Scan for the cell matching the given text and deliver its (X, Y) coordinate at center. 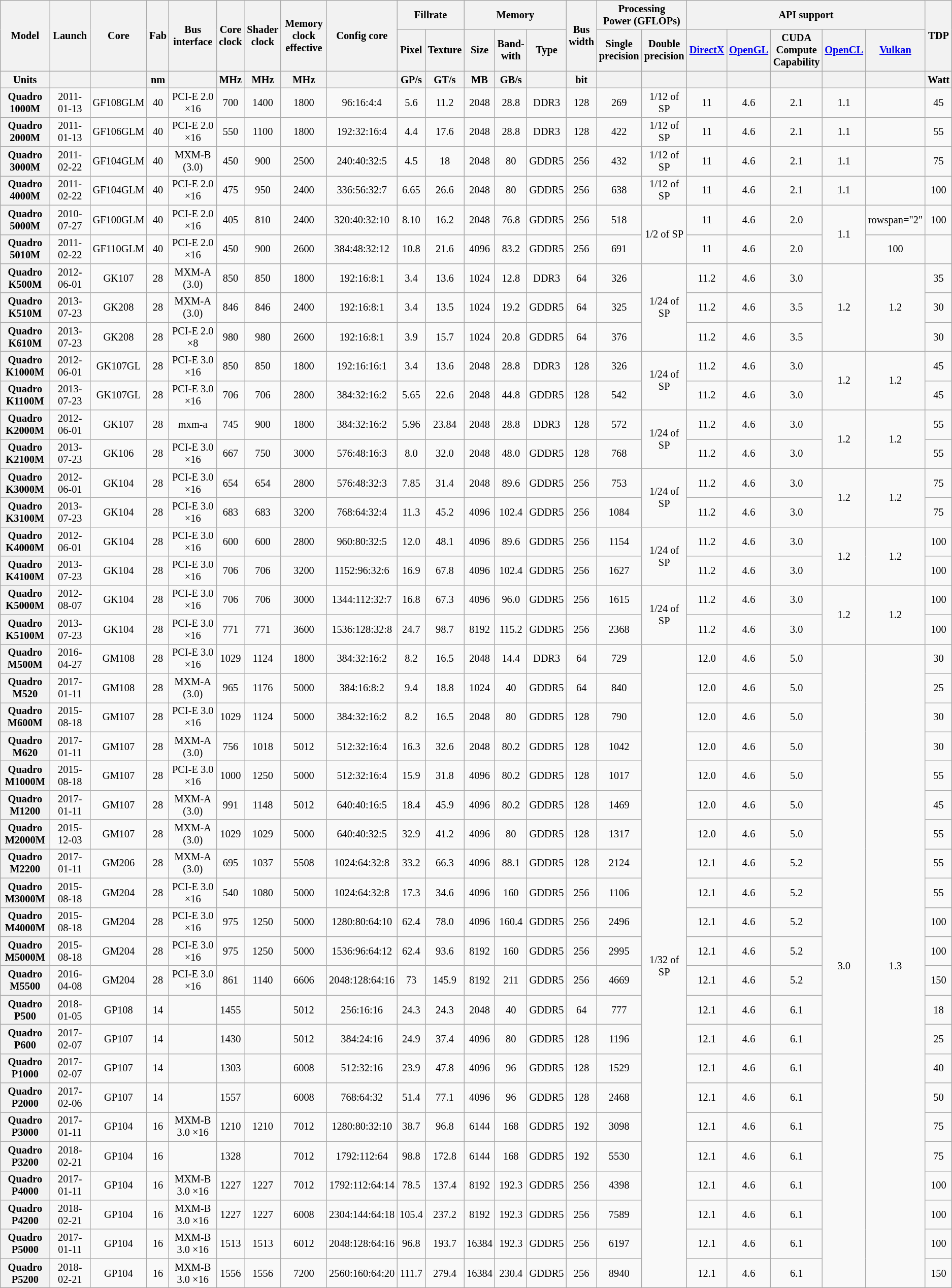
Quadro P2000 (25, 1098)
540 (231, 893)
19.2 (511, 308)
753 (619, 483)
1018 (263, 747)
1536:96:64:12 (362, 951)
1627 (619, 571)
Quadro P500 (25, 1010)
8940 (619, 1273)
1017 (619, 775)
35 (938, 278)
384:16:8:2 (362, 688)
111.7 (411, 1273)
237.2 (445, 1214)
768:64:32 (362, 1098)
667 (231, 454)
DirectX (707, 50)
Quadro P3000 (25, 1127)
Fillrate (431, 15)
1154 (619, 541)
376 (619, 337)
768 (619, 454)
Quadro P5000 (25, 1244)
269 (619, 103)
Quadro M4000M (25, 922)
6606 (304, 980)
1/32 of SP (664, 966)
17.6 (445, 132)
CUDAComputeCapability (796, 50)
1328 (231, 1156)
47.8 (445, 1068)
Vulkan (896, 50)
96.0 (511, 600)
550 (231, 132)
279.4 (445, 1273)
ProcessingPower (GFLOPs) (642, 15)
5.96 (411, 425)
256:16:16 (362, 1010)
145.9 (445, 980)
Coreclock (231, 36)
2012-08-07 (70, 600)
Size (479, 50)
Watt (938, 80)
Quadro M600M (25, 717)
GP/s (411, 80)
1792:112:64:14 (362, 1185)
Quadro K5100M (25, 629)
4398 (619, 1185)
32.0 (445, 454)
991 (231, 805)
15.7 (445, 337)
76.8 (511, 220)
240:40:32:5 (362, 161)
67.3 (445, 600)
4.4 (411, 132)
nm (158, 80)
66.3 (445, 863)
23.84 (445, 425)
105.4 (411, 1214)
6.65 (411, 190)
21.6 (445, 249)
20.8 (511, 337)
mxm-a (193, 425)
137.4 (445, 1185)
2468 (619, 1098)
2016-04-08 (70, 980)
11.3 (411, 512)
GB/s (511, 80)
1000 (231, 775)
Model (25, 36)
Singleprecision (619, 50)
22.6 (445, 395)
41.2 (445, 834)
432 (619, 161)
965 (231, 688)
77.1 (445, 1098)
1148 (263, 805)
Quadro P4000 (25, 1185)
1280:80:32:10 (362, 1127)
230.4 (511, 1273)
TDP (938, 36)
2018-01-05 (70, 1010)
211 (511, 980)
750 (263, 454)
Quadro M500M (25, 659)
384:48:32:12 (362, 249)
810 (263, 220)
Quadro M2000M (25, 834)
Quadro K510M (25, 308)
16.8 (411, 600)
51.4 (411, 1098)
GK106 (119, 454)
Quadro M1200 (25, 805)
Quadro K610M (25, 337)
768:64:32:4 (362, 512)
Core (119, 36)
Band-with (511, 50)
192:16:16:1 (362, 366)
1430 (231, 1039)
542 (619, 395)
5508 (304, 863)
31.4 (445, 483)
1042 (619, 747)
GP108 (119, 1010)
1140 (263, 980)
2304:144:64:18 (362, 1214)
7200 (304, 1273)
2016-04-27 (70, 659)
Quadro 1000M (25, 103)
Quadro 4000M (25, 190)
3098 (619, 1127)
Fab (158, 36)
Quadro K3100M (25, 512)
Memory (515, 15)
1152:96:32:6 (362, 571)
16.2 (445, 220)
13.5 (445, 308)
Quadro P5200 (25, 1273)
bit (581, 80)
16.3 (411, 747)
384:24:16 (362, 1039)
Quadro M5000M (25, 951)
45.2 (445, 512)
Quadro K2000M (25, 425)
33.2 (411, 863)
17.3 (411, 893)
Quadro M1000M (25, 775)
756 (231, 747)
960:80:32:5 (362, 541)
GF108GLM (119, 103)
1037 (263, 863)
640:40:16:5 (362, 805)
729 (619, 659)
37.4 (445, 1039)
405 (231, 220)
18.4 (411, 805)
Units (25, 80)
32.6 (445, 747)
Quadro K500M (25, 278)
45.9 (445, 805)
691 (619, 249)
2010-07-27 (70, 220)
Quadro K4100M (25, 571)
1344:112:32:7 (362, 600)
576:48:32:3 (362, 483)
160.4 (511, 922)
Launch (70, 36)
78.5 (411, 1185)
576:48:16:3 (362, 454)
14.4 (511, 659)
475 (231, 190)
MXM-B (3.0) (193, 161)
790 (619, 717)
15.9 (411, 775)
Pixel (411, 50)
Quadro K4000M (25, 541)
115.2 (511, 629)
16.9 (411, 571)
1176 (263, 688)
Type (547, 50)
83.2 (511, 249)
38.7 (411, 1127)
Quadro K3000M (25, 483)
1536:128:32:8 (362, 629)
2995 (619, 951)
2017-02-06 (70, 1098)
1/2 of SP (664, 234)
1557 (231, 1098)
8.0 (411, 454)
1400 (263, 103)
44.8 (511, 395)
Buswidth (581, 36)
Texture (445, 50)
3.9 (411, 337)
Quadro M620 (25, 747)
1106 (619, 893)
745 (231, 425)
320:40:32:10 (362, 220)
Quadro K2100M (25, 454)
9.4 (411, 688)
422 (619, 132)
2124 (619, 863)
OpenCL (844, 50)
518 (619, 220)
1469 (619, 805)
24.7 (411, 629)
Memoryclock effective (304, 36)
12.8 (511, 278)
24.9 (411, 1039)
10.8 (411, 249)
Quadro 5000M (25, 220)
98.8 (411, 1156)
5.65 (411, 395)
336:56:32:7 (362, 190)
193.7 (445, 1244)
API support (806, 15)
1317 (619, 834)
1303 (231, 1068)
GF110GLM (119, 249)
MB (479, 80)
7589 (619, 1214)
4.5 (411, 161)
6197 (619, 1244)
18.8 (445, 688)
192:32:16:4 (362, 132)
861 (231, 980)
Quadro 3000M (25, 161)
1080 (263, 893)
Quadro 2000M (25, 132)
50 (938, 1098)
OpenGL (748, 50)
Config core (362, 36)
1084 (619, 512)
73 (411, 980)
840 (619, 688)
1455 (231, 1010)
172.8 (445, 1156)
Businterface (193, 36)
8.10 (411, 220)
1615 (619, 600)
26.6 (445, 190)
48.0 (511, 454)
GF100GLM (119, 220)
1529 (619, 1068)
Quadro M2200 (25, 863)
67.8 (445, 571)
3600 (304, 629)
78.0 (445, 922)
950 (263, 190)
512:32:16 (362, 1068)
31.8 (445, 775)
2015-12-03 (70, 834)
GT/s (445, 80)
Quadro P4200 (25, 1214)
695 (231, 863)
Doubleprecision (664, 50)
23.9 (411, 1068)
98.7 (445, 629)
PCI-E 2.0 ×8 (193, 337)
Shaderclock (263, 36)
Quadro M3000M (25, 893)
1792:112:64 (362, 1156)
640:40:32:5 (362, 834)
700 (231, 103)
7.85 (411, 483)
88.1 (511, 863)
1280:80:64:10 (362, 922)
4669 (619, 980)
6012 (304, 1244)
2496 (619, 922)
GF106GLM (119, 132)
rowspan="2" (896, 220)
2500 (304, 161)
Quadro K1000M (25, 366)
2560:160:64:20 (362, 1273)
572 (619, 425)
Quadro K1100M (25, 395)
2368 (619, 629)
638 (619, 190)
Quadro P3200 (25, 1156)
Quadro M520 (25, 688)
32.9 (411, 834)
1196 (619, 1039)
1.3 (896, 966)
1100 (263, 132)
93.6 (445, 951)
777 (619, 1010)
5530 (619, 1156)
Quadro K5000M (25, 600)
96:16:4:4 (362, 103)
Quadro P600 (25, 1039)
325 (619, 308)
Quadro P1000 (25, 1068)
GM206 (119, 863)
48.1 (445, 541)
Quadro 5010M (25, 249)
Quadro M5500 (25, 980)
34.6 (445, 893)
5.6 (411, 103)
